Locate the cell with the specified text and output its (x, y) center coordinate. 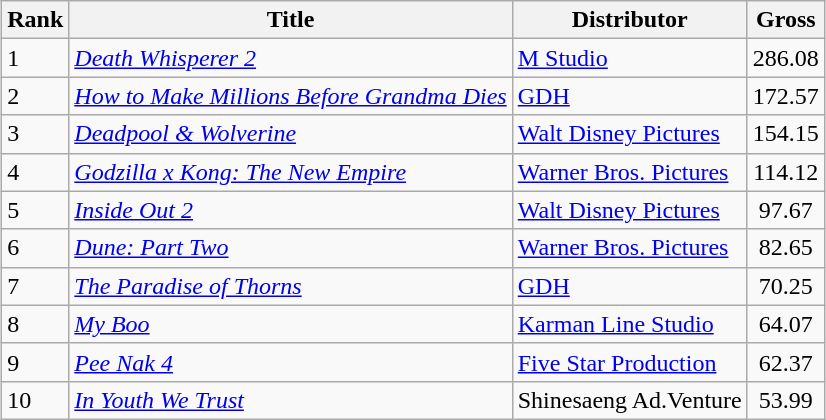
3 (36, 134)
97.67 (786, 210)
64.07 (786, 324)
7 (36, 286)
Shinesaeng Ad.Venture (630, 400)
How to Make Millions Before Grandma Dies (290, 96)
62.37 (786, 362)
10 (36, 400)
The Paradise of Thorns (290, 286)
Inside Out 2 (290, 210)
Rank (36, 20)
Gross (786, 20)
4 (36, 172)
5 (36, 210)
53.99 (786, 400)
Pee Nak 4 (290, 362)
114.12 (786, 172)
In Youth We Trust (290, 400)
Death Whisperer 2 (290, 58)
9 (36, 362)
Five Star Production (630, 362)
82.65 (786, 248)
2 (36, 96)
My Boo (290, 324)
Godzilla x Kong: The New Empire (290, 172)
8 (36, 324)
172.57 (786, 96)
Distributor (630, 20)
Dune: Part Two (290, 248)
154.15 (786, 134)
286.08 (786, 58)
Deadpool & Wolverine (290, 134)
M Studio (630, 58)
Karman Line Studio (630, 324)
6 (36, 248)
Title (290, 20)
70.25 (786, 286)
1 (36, 58)
